Determine the (X, Y) coordinate at the center of the cell enclosing the given text.  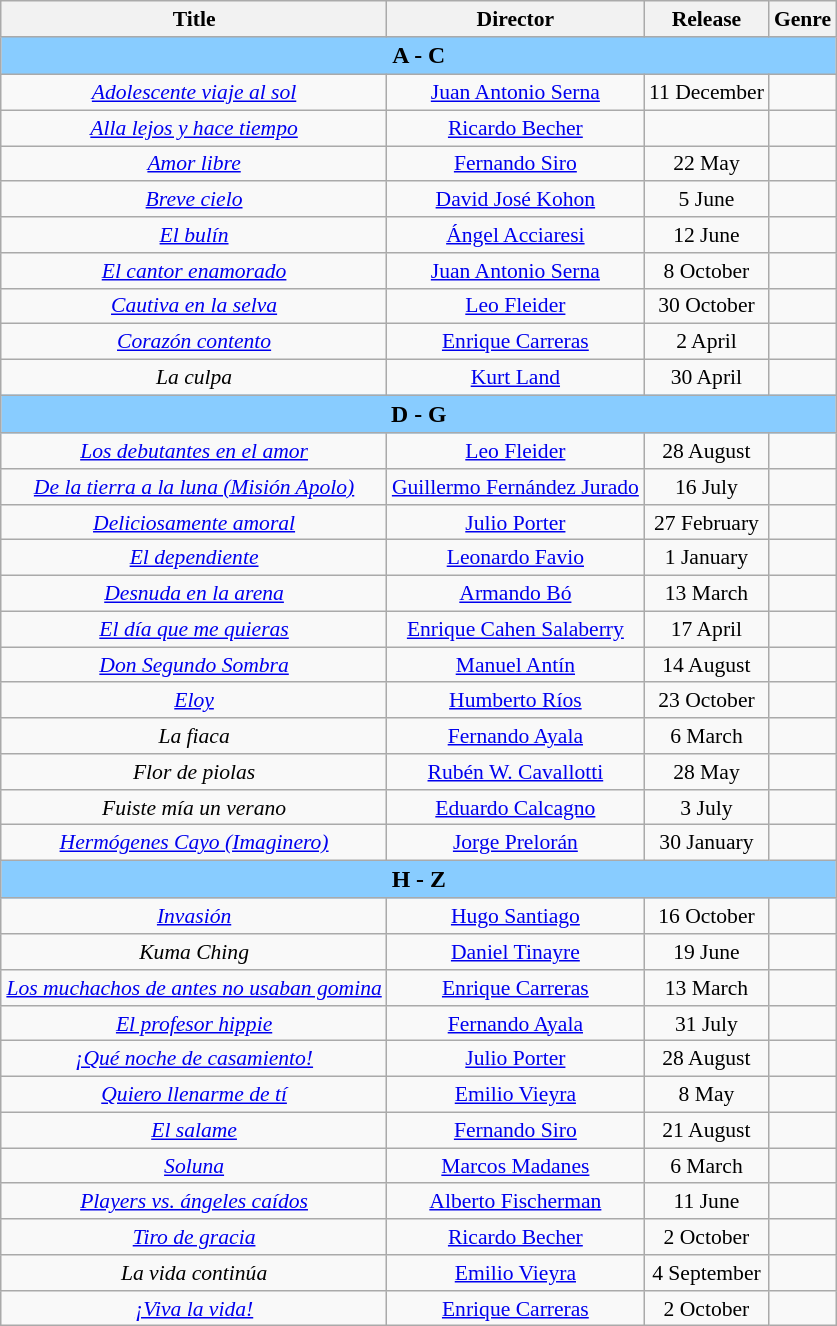
Adolescente viaje al sol (194, 93)
Ángel Acciaresi (516, 235)
Cautiva en la selva (194, 306)
La culpa (194, 378)
4 September (706, 1273)
Eloy (194, 701)
D - G (418, 414)
16 October (706, 917)
A - C (418, 56)
12 June (706, 235)
El bulín (194, 235)
El salame (194, 1131)
Eduardo Calcagno (516, 808)
La fiaca (194, 736)
11 June (706, 1202)
Soluna (194, 1166)
31 July (706, 1024)
Los muchachos de antes no usaban gomina (194, 988)
Flor de piolas (194, 772)
Marcos Madanes (516, 1166)
21 August (706, 1131)
30 January (706, 843)
Enrique Cahen Salaberry (516, 629)
Breve cielo (194, 200)
Armando Bó (516, 594)
Deliciosamente amoral (194, 523)
Kurt Land (516, 378)
8 October (706, 271)
30 October (706, 306)
22 May (706, 164)
3 July (706, 808)
27 February (706, 523)
Kuma Ching (194, 952)
2 April (706, 342)
23 October (706, 701)
19 June (706, 952)
Alberto Fischerman (516, 1202)
El dependiente (194, 558)
El cantor enamorado (194, 271)
Don Segundo Sombra (194, 665)
El profesor hippie (194, 1024)
¡Qué noche de casamiento! (194, 1059)
De la tierra a la luna (Misión Apolo) (194, 487)
David José Kohon (516, 200)
11 December (706, 93)
Jorge Prelorán (516, 843)
Tiro de gracia (194, 1237)
Quiero llenarme de tí (194, 1095)
H - Z (418, 880)
El día que me quieras (194, 629)
30 April (706, 378)
Daniel Tinayre (516, 952)
Humberto Ríos (516, 701)
Manuel Antín (516, 665)
Genre (802, 19)
5 June (706, 200)
Invasión (194, 917)
Hugo Santiago (516, 917)
Director (516, 19)
Alla lejos y hace tiempo (194, 128)
8 May (706, 1095)
Rubén W. Cavallotti (516, 772)
Leonardo Favio (516, 558)
Hermógenes Cayo (Imaginero) (194, 843)
14 August (706, 665)
Corazón contento (194, 342)
Desnuda en la arena (194, 594)
Guillermo Fernández Jurado (516, 487)
28 May (706, 772)
La vida continúa (194, 1273)
Players vs. ángeles caídos (194, 1202)
17 April (706, 629)
Fuiste mía un verano (194, 808)
Amor libre (194, 164)
16 July (706, 487)
Los debutantes en el amor (194, 451)
Title (194, 19)
2 October (706, 1237)
1 January (706, 558)
Release (706, 19)
